Scan for the cell matching the given text and deliver its (x, y) coordinate at center. 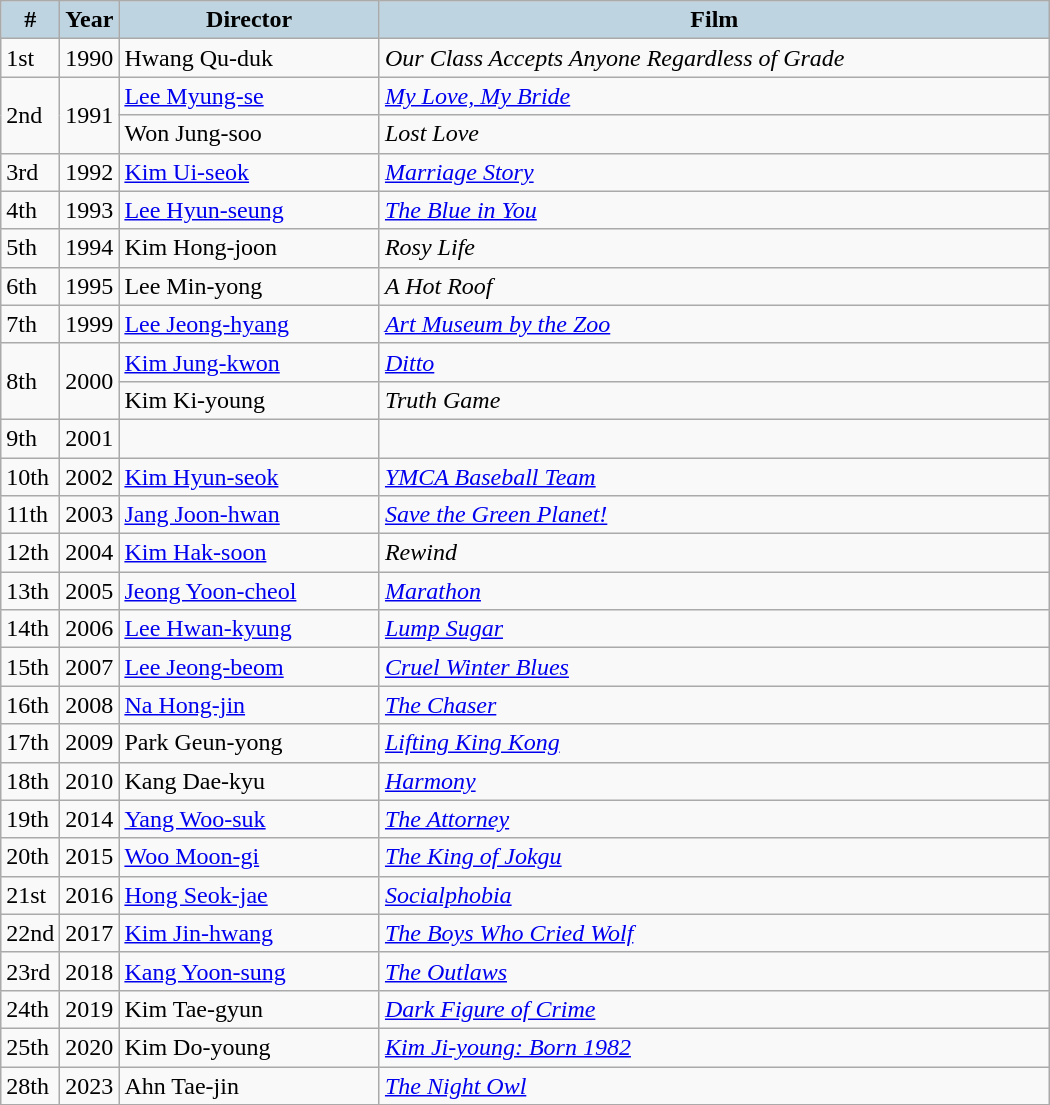
2nd (30, 115)
2001 (90, 438)
Dark Figure of Crime (714, 1009)
Rewind (714, 553)
Kim Ki-young (250, 400)
25th (30, 1047)
2007 (90, 667)
Kim Tae-gyun (250, 1009)
Kim Jin-hwang (250, 933)
2003 (90, 515)
1995 (90, 286)
1992 (90, 172)
3rd (30, 172)
Lost Love (714, 134)
The Blue in You (714, 210)
A Hot Roof (714, 286)
2010 (90, 781)
1st (30, 58)
Ditto (714, 362)
28th (30, 1085)
Lee Myung-se (250, 96)
The Chaser (714, 705)
The Night Owl (714, 1085)
9th (30, 438)
The Outlaws (714, 971)
2019 (90, 1009)
Kim Do-young (250, 1047)
6th (30, 286)
Lee Hwan-kyung (250, 629)
Lee Jeong-beom (250, 667)
Woo Moon-gi (250, 857)
4th (30, 210)
Harmony (714, 781)
17th (30, 743)
22nd (30, 933)
Kang Dae-kyu (250, 781)
The King of Jokgu (714, 857)
Kim Ui-seok (250, 172)
2008 (90, 705)
Kim Jung-kwon (250, 362)
Hwang Qu-duk (250, 58)
Kang Yoon-sung (250, 971)
My Love, My Bride (714, 96)
21st (30, 895)
13th (30, 591)
2002 (90, 477)
Cruel Winter Blues (714, 667)
2000 (90, 381)
Marriage Story (714, 172)
Marathon (714, 591)
19th (30, 819)
Kim Hong-joon (250, 248)
Truth Game (714, 400)
2015 (90, 857)
11th (30, 515)
YMCA Baseball Team (714, 477)
Kim Hyun-seok (250, 477)
2017 (90, 933)
1994 (90, 248)
Save the Green Planet! (714, 515)
Lifting King Kong (714, 743)
Year (90, 20)
The Boys Who Cried Wolf (714, 933)
Lee Jeong-hyang (250, 324)
2023 (90, 1085)
Lump Sugar (714, 629)
8th (30, 381)
1991 (90, 115)
2009 (90, 743)
20th (30, 857)
2014 (90, 819)
Kim Hak-soon (250, 553)
2005 (90, 591)
Director (250, 20)
18th (30, 781)
2018 (90, 971)
2004 (90, 553)
Jeong Yoon-cheol (250, 591)
1999 (90, 324)
Jang Joon-hwan (250, 515)
10th (30, 477)
Hong Seok-jae (250, 895)
7th (30, 324)
24th (30, 1009)
Na Hong-jin (250, 705)
5th (30, 248)
1993 (90, 210)
Lee Min-yong (250, 286)
Yang Woo-suk (250, 819)
Park Geun-yong (250, 743)
Art Museum by the Zoo (714, 324)
2006 (90, 629)
Socialphobia (714, 895)
14th (30, 629)
The Attorney (714, 819)
2016 (90, 895)
15th (30, 667)
Our Class Accepts Anyone Regardless of Grade (714, 58)
1990 (90, 58)
23rd (30, 971)
Rosy Life (714, 248)
Won Jung-soo (250, 134)
16th (30, 705)
Lee Hyun-seung (250, 210)
12th (30, 553)
# (30, 20)
Kim Ji-young: Born 1982 (714, 1047)
Film (714, 20)
2020 (90, 1047)
Ahn Tae-jin (250, 1085)
